Return the [x, y] coordinate for the center point of the cell that contains the specified text.  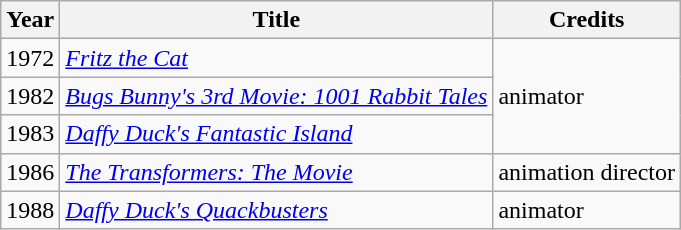
1986 [30, 172]
animation director [587, 172]
Bugs Bunny's 3rd Movie: 1001 Rabbit Tales [276, 96]
Daffy Duck's Quackbusters [276, 210]
1972 [30, 58]
1982 [30, 96]
Credits [587, 20]
1983 [30, 134]
Year [30, 20]
Title [276, 20]
Fritz the Cat [276, 58]
The Transformers: The Movie [276, 172]
1988 [30, 210]
Daffy Duck's Fantastic Island [276, 134]
